Scan for the cell matching the given text and deliver its [X, Y] coordinate at center. 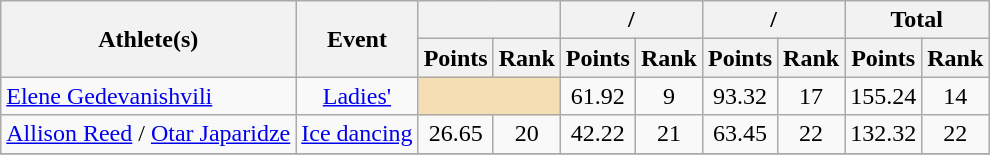
63.45 [740, 134]
17 [812, 96]
155.24 [884, 96]
132.32 [884, 134]
26.65 [456, 134]
Athlete(s) [148, 39]
42.22 [598, 134]
Allison Reed / Otar Japaridze [148, 134]
21 [668, 134]
9 [668, 96]
Total [917, 20]
14 [956, 96]
20 [526, 134]
Ice dancing [357, 134]
Elene Gedevanishvili [148, 96]
93.32 [740, 96]
Event [357, 39]
61.92 [598, 96]
Ladies' [357, 96]
